Scan for the cell matching the given text and deliver its (X, Y) coordinate at center. 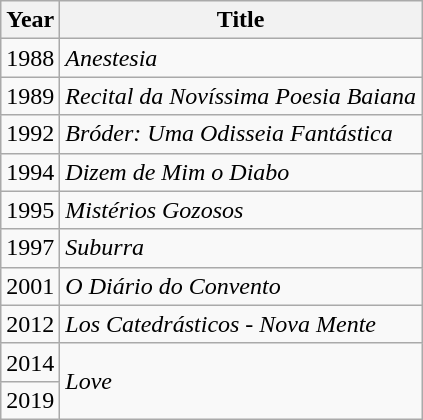
1988 (30, 58)
1997 (30, 248)
1995 (30, 210)
O Diário do Convento (241, 286)
1989 (30, 96)
Anestesia (241, 58)
1992 (30, 134)
Dizem de Mim o Diabo (241, 172)
Love (241, 381)
2012 (30, 324)
2001 (30, 286)
Suburra (241, 248)
2019 (30, 400)
Los Catedrásticos - Nova Mente (241, 324)
1994 (30, 172)
Bróder: Uma Odisseia Fantástica (241, 134)
Mistérios Gozosos (241, 210)
2014 (30, 362)
Year (30, 20)
Title (241, 20)
Recital da Novíssima Poesia Baiana (241, 96)
